Pinpoint the cell where the given text exists, returning its (X, Y) midpoint coordinate. 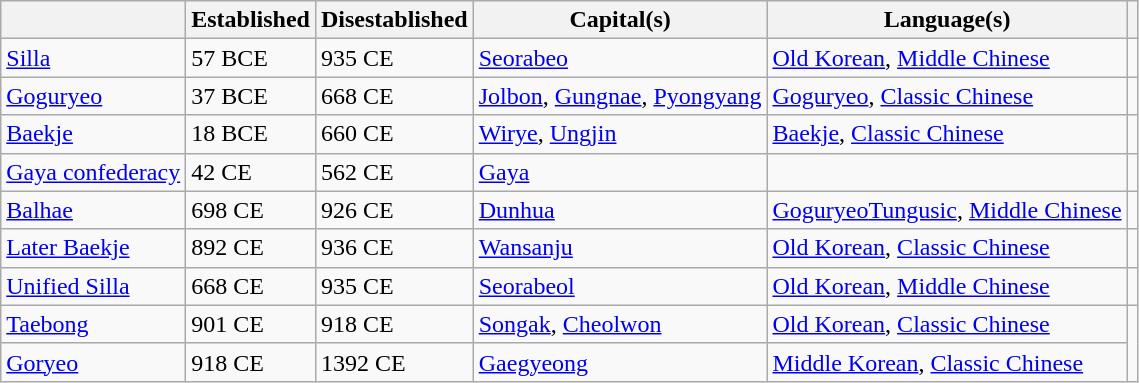
Unified Silla (94, 286)
42 CE (251, 172)
Wansanju (620, 248)
Balhae (94, 210)
Seorabeo (620, 58)
Seorabeol (620, 286)
Baekje, Classic Chinese (947, 134)
901 CE (251, 324)
Disestablished (394, 20)
Capital(s) (620, 20)
Songak, Cheolwon (620, 324)
Goguryeo (94, 96)
Jolbon, Gungnae, Pyongyang (620, 96)
562 CE (394, 172)
Dunhua (620, 210)
37 BCE (251, 96)
Established (251, 20)
Language(s) (947, 20)
1392 CE (394, 362)
926 CE (394, 210)
Taebong (94, 324)
660 CE (394, 134)
Gaya (620, 172)
Gaya confederacy (94, 172)
57 BCE (251, 58)
892 CE (251, 248)
Baekje (94, 134)
Wirye, Ungjin (620, 134)
Goguryeo, Classic Chinese (947, 96)
Middle Korean, Classic Chinese (947, 362)
Later Baekje (94, 248)
Gaegyeong (620, 362)
Goryeo (94, 362)
18 BCE (251, 134)
698 CE (251, 210)
936 CE (394, 248)
Silla (94, 58)
GoguryeoTungusic, Middle Chinese (947, 210)
